For the text-containing cell, return its midpoint in (x, y) coordinate format. 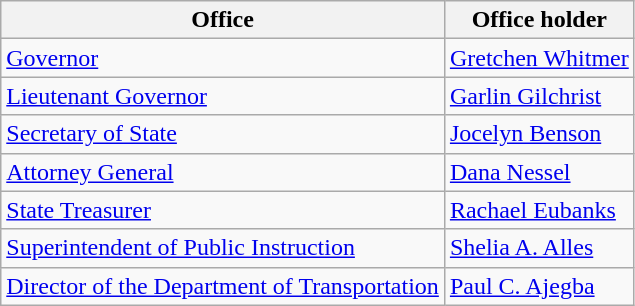
Rachael Eubanks (539, 210)
Attorney General (223, 172)
State Treasurer (223, 210)
Office (223, 20)
Shelia A. Alles (539, 248)
Superintendent of Public Instruction (223, 248)
Jocelyn Benson (539, 134)
Lieutenant Governor (223, 96)
Paul C. Ajegba (539, 286)
Secretary of State (223, 134)
Governor (223, 58)
Garlin Gilchrist (539, 96)
Director of the Department of Transportation (223, 286)
Dana Nessel (539, 172)
Office holder (539, 20)
Gretchen Whitmer (539, 58)
